Search for the cell housing the specified text and yield its (x, y) center coordinate. 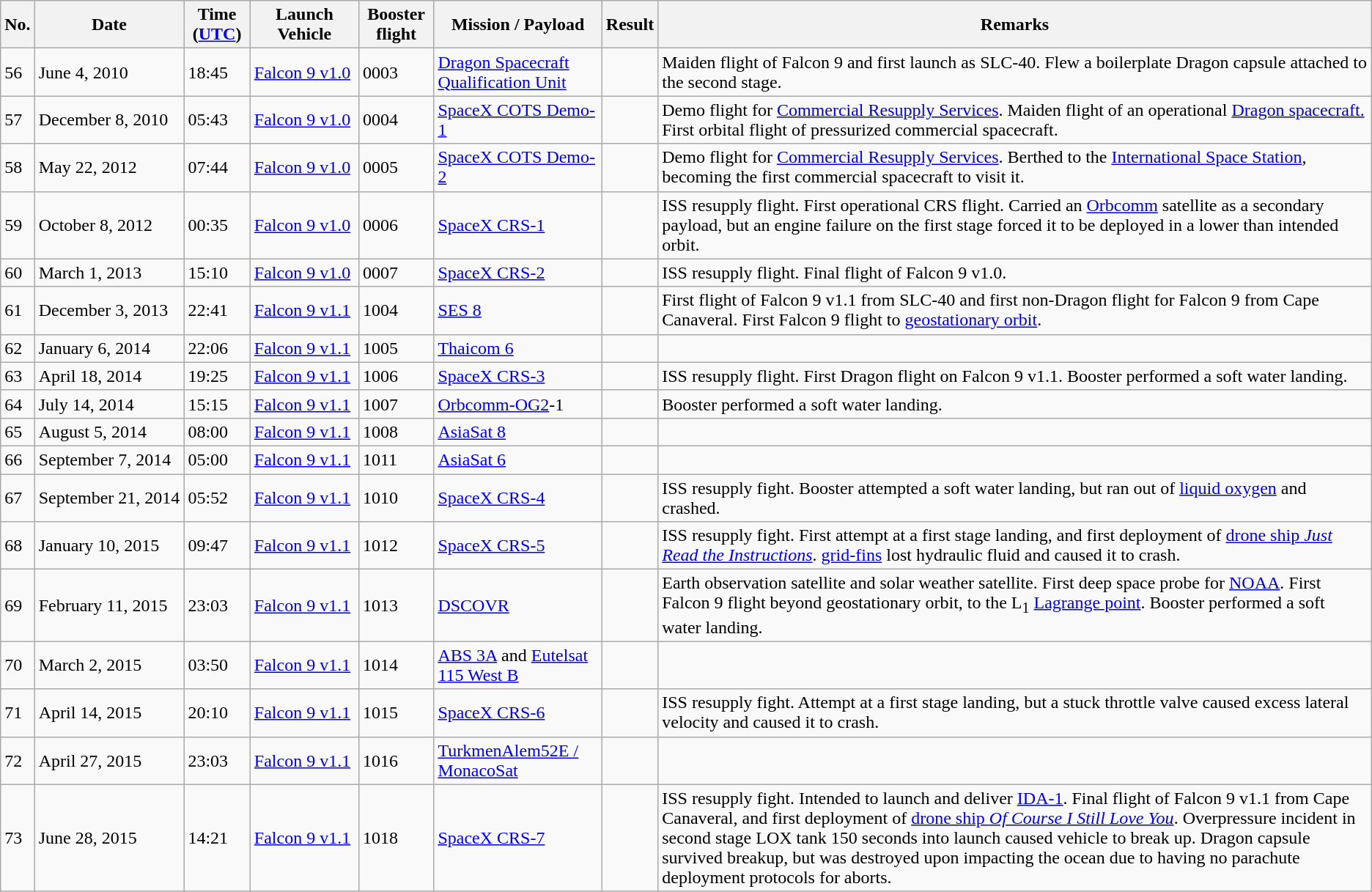
1006 (396, 376)
05:43 (217, 120)
15:15 (217, 404)
1014 (396, 666)
Launch Vehicle (304, 25)
14:21 (217, 838)
03:50 (217, 666)
72 (18, 761)
ISS resupply fight. Attempt at a first stage landing, but a stuck throttle valve caused excess lateral velocity and caused it to crash. (1015, 712)
Maiden flight of Falcon 9 and first launch as SLC-40. Flew a boilerplate Dragon capsule attached to the second stage. (1015, 72)
68 (18, 545)
65 (18, 432)
1012 (396, 545)
SpaceX CRS-6 (517, 712)
66 (18, 460)
05:00 (217, 460)
0005 (396, 167)
70 (18, 666)
March 1, 2013 (109, 273)
1015 (396, 712)
20:10 (217, 712)
0004 (396, 120)
Result (630, 25)
February 11, 2015 (109, 605)
AsiaSat 6 (517, 460)
56 (18, 72)
07:44 (217, 167)
18:45 (217, 72)
SpaceX CRS-7 (517, 838)
0007 (396, 273)
June 4, 2010 (109, 72)
August 5, 2014 (109, 432)
1008 (396, 432)
62 (18, 348)
1018 (396, 838)
Demo flight for Commercial Resupply Services. Berthed to the International Space Station, becoming the first commercial spacecraft to visit it. (1015, 167)
No. (18, 25)
May 22, 2012 (109, 167)
0003 (396, 72)
DSCOVR (517, 605)
SpaceX CRS-1 (517, 225)
Time (UTC) (217, 25)
January 6, 2014 (109, 348)
April 27, 2015 (109, 761)
ISS resupply flight. First Dragon flight on Falcon 9 v1.1. Booster performed a soft water landing. (1015, 376)
ISS resupply fight. Booster attempted a soft water landing, but ran out of liquid oxygen and crashed. (1015, 497)
22:06 (217, 348)
00:35 (217, 225)
Booster flight (396, 25)
63 (18, 376)
Thaicom 6 (517, 348)
September 7, 2014 (109, 460)
1004 (396, 311)
October 8, 2012 (109, 225)
57 (18, 120)
1011 (396, 460)
69 (18, 605)
SpaceX CRS-2 (517, 273)
Orbcomm-OG2-1 (517, 404)
67 (18, 497)
SpaceX CRS-5 (517, 545)
December 3, 2013 (109, 311)
January 10, 2015 (109, 545)
59 (18, 225)
1010 (396, 497)
60 (18, 273)
June 28, 2015 (109, 838)
64 (18, 404)
SpaceX CRS-4 (517, 497)
September 21, 2014 (109, 497)
Booster performed a soft water landing. (1015, 404)
SpaceX CRS-3 (517, 376)
April 14, 2015 (109, 712)
SES 8 (517, 311)
ABS 3A and Eutelsat 115 West B (517, 666)
April 18, 2014 (109, 376)
22:41 (217, 311)
1005 (396, 348)
March 2, 2015 (109, 666)
First flight of Falcon 9 v1.1 from SLC-40 and first non-Dragon flight for Falcon 9 from Cape Canaveral. First Falcon 9 flight to geostationary orbit. (1015, 311)
AsiaSat 8 (517, 432)
SpaceX COTS Demo-1 (517, 120)
1007 (396, 404)
61 (18, 311)
Date (109, 25)
SpaceX COTS Demo-2 (517, 167)
05:52 (217, 497)
73 (18, 838)
1016 (396, 761)
19:25 (217, 376)
December 8, 2010 (109, 120)
08:00 (217, 432)
July 14, 2014 (109, 404)
15:10 (217, 273)
0006 (396, 225)
TurkmenAlem52E / MonacoSat (517, 761)
Dragon Spacecraft Qualification Unit (517, 72)
Remarks (1015, 25)
ISS resupply flight. Final flight of Falcon 9 v1.0. (1015, 273)
71 (18, 712)
58 (18, 167)
1013 (396, 605)
Mission / Payload (517, 25)
09:47 (217, 545)
